Detect which cell encompasses the target text, then output its (X, Y) center coordinate. 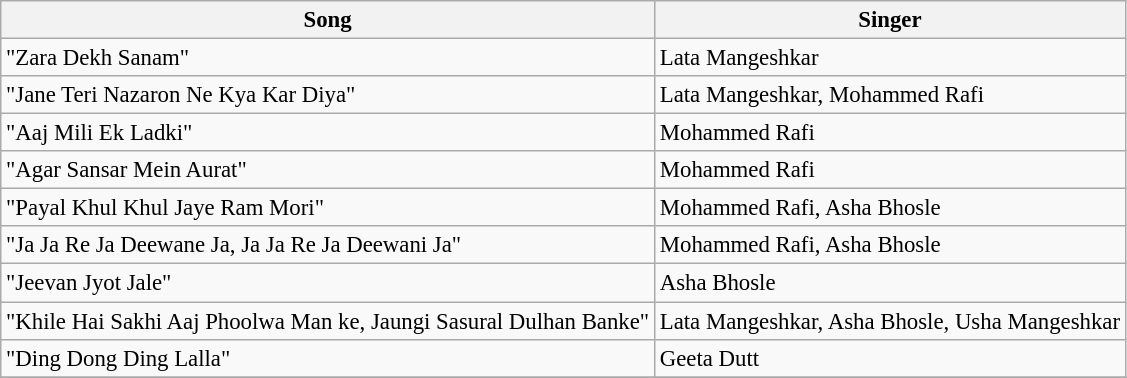
"Jeevan Jyot Jale" (328, 283)
"Zara Dekh Sanam" (328, 58)
Lata Mangeshkar (890, 58)
"Ja Ja Re Ja Deewane Ja, Ja Ja Re Ja Deewani Ja" (328, 245)
Lata Mangeshkar, Asha Bhosle, Usha Mangeshkar (890, 321)
"Ding Dong Ding Lalla" (328, 358)
"Agar Sansar Mein Aurat" (328, 170)
Geeta Dutt (890, 358)
Lata Mangeshkar, Mohammed Rafi (890, 95)
"Payal Khul Khul Jaye Ram Mori" (328, 208)
"Jane Teri Nazaron Ne Kya Kar Diya" (328, 95)
Song (328, 20)
"Aaj Mili Ek Ladki" (328, 133)
Asha Bhosle (890, 283)
Singer (890, 20)
"Khile Hai Sakhi Aaj Phoolwa Man ke, Jaungi Sasural Dulhan Banke" (328, 321)
